Provide the (X, Y) coordinate of the cell's center where the given text is located.  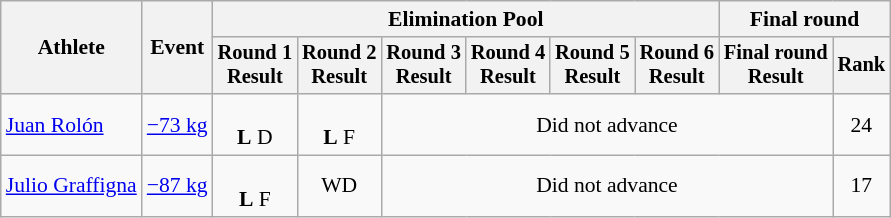
Round 4Result (508, 66)
L D (255, 124)
Final round (804, 19)
Elimination Pool (466, 19)
Round 2Result (339, 66)
24 (862, 124)
Final roundResult (776, 66)
Round 5Result (592, 66)
Juan Rolón (72, 124)
Julio Graffigna (72, 186)
−87 kg (178, 186)
Round 6Result (677, 66)
17 (862, 186)
Round 3Result (423, 66)
Round 1Result (255, 66)
Athlete (72, 48)
Rank (862, 66)
WD (339, 186)
Event (178, 48)
−73 kg (178, 124)
